Output the [x, y] coordinate of the center of the cell containing the given text.  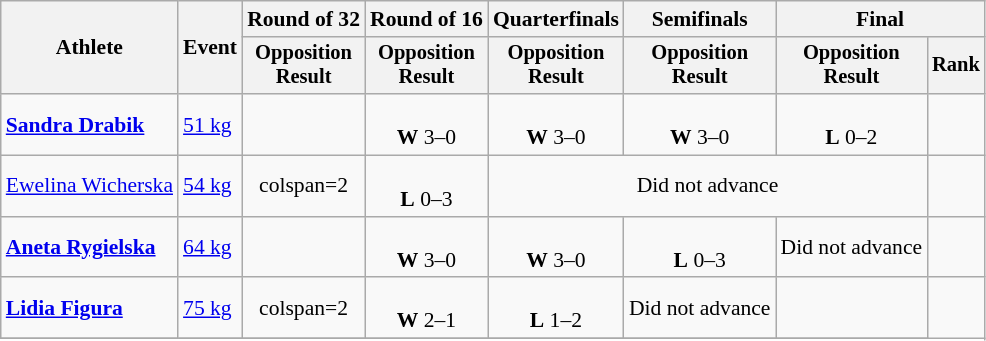
W 2–1 [426, 308]
Athlete [90, 48]
L 0–2 [852, 124]
Final [880, 19]
Rank [956, 66]
Sandra Drabik [90, 124]
Lidia Figura [90, 308]
Aneta Rygielska [90, 248]
Ewelina Wicherska [90, 186]
64 kg [210, 248]
Semifinals [700, 19]
51 kg [210, 124]
Event [210, 48]
75 kg [210, 308]
L 1–2 [556, 308]
Quarterfinals [556, 19]
Round of 16 [426, 19]
54 kg [210, 186]
Round of 32 [304, 19]
